Scan for the cell matching the given text and deliver its (X, Y) coordinate at center. 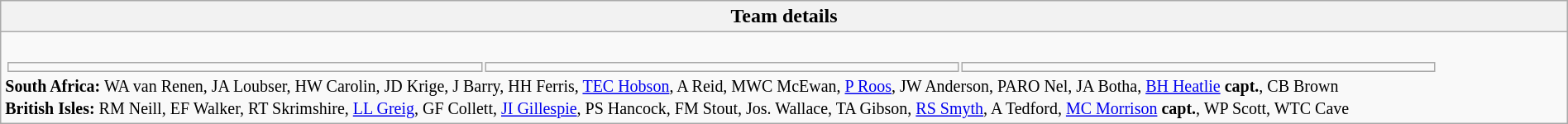
Team details (784, 17)
